Return [X, Y] of the center of cell containing provided text 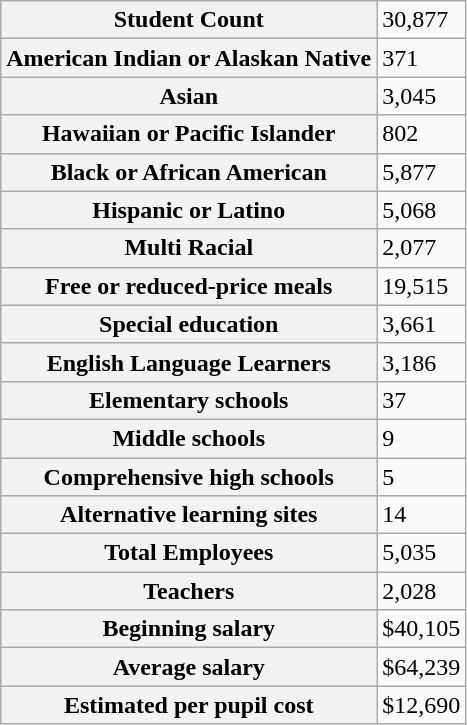
Special education [189, 324]
Asian [189, 96]
2,028 [422, 591]
19,515 [422, 286]
Teachers [189, 591]
Estimated per pupil cost [189, 705]
Elementary schools [189, 400]
5 [422, 477]
Hawaiian or Pacific Islander [189, 134]
English Language Learners [189, 362]
14 [422, 515]
Multi Racial [189, 248]
2,077 [422, 248]
802 [422, 134]
5,877 [422, 172]
Free or reduced-price meals [189, 286]
Hispanic or Latino [189, 210]
Alternative learning sites [189, 515]
Comprehensive high schools [189, 477]
Total Employees [189, 553]
371 [422, 58]
9 [422, 438]
5,035 [422, 553]
30,877 [422, 20]
Average salary [189, 667]
Middle schools [189, 438]
$12,690 [422, 705]
Beginning salary [189, 629]
3,186 [422, 362]
American Indian or Alaskan Native [189, 58]
3,661 [422, 324]
3,045 [422, 96]
Black or African American [189, 172]
37 [422, 400]
$64,239 [422, 667]
Student Count [189, 20]
$40,105 [422, 629]
5,068 [422, 210]
